Find where the given text appears and provide that cell's center as (X, Y) coordinate. 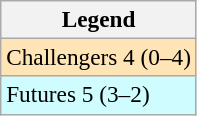
Challengers 4 (0–4) (99, 57)
Futures 5 (3–2) (99, 95)
Legend (99, 19)
